Find where the given text appears and provide that cell's center as [X, Y] coordinate. 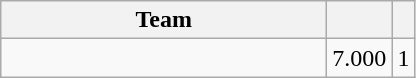
7.000 [360, 58]
Team [164, 20]
1 [404, 58]
